Find where the given text appears and provide that cell's center as (X, Y) coordinate. 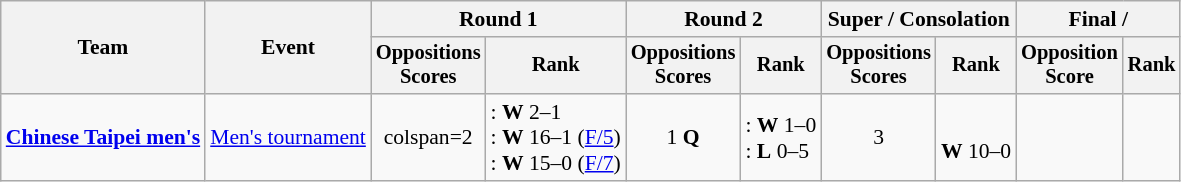
Chinese Taipei men's (103, 138)
Round 1 (498, 19)
3 (878, 138)
Men's tournament (288, 138)
Event (288, 48)
Final / (1098, 19)
Super / Consolation (918, 19)
colspan=2 (428, 138)
W 10–0 (976, 138)
Team (103, 48)
1 Q (684, 138)
Round 2 (724, 19)
: W 1–0: L 0–5 (780, 138)
: W 2–1: W 16–1 (F/5) : W 15–0 (F/7) (555, 138)
OppositionScore (1070, 66)
